From the cell containing the given text, extract its center point as (X, Y) coordinate. 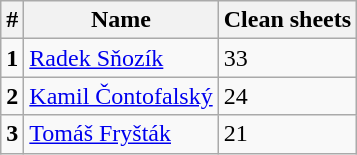
21 (287, 134)
3 (12, 134)
# (12, 20)
Tomáš Fryšták (121, 134)
Radek Sňozík (121, 58)
Kamil Čontofalský (121, 96)
24 (287, 96)
33 (287, 58)
1 (12, 58)
Clean sheets (287, 20)
2 (12, 96)
Name (121, 20)
